Identify which cell holds the provided text, then report its (X, Y) central coordinate. 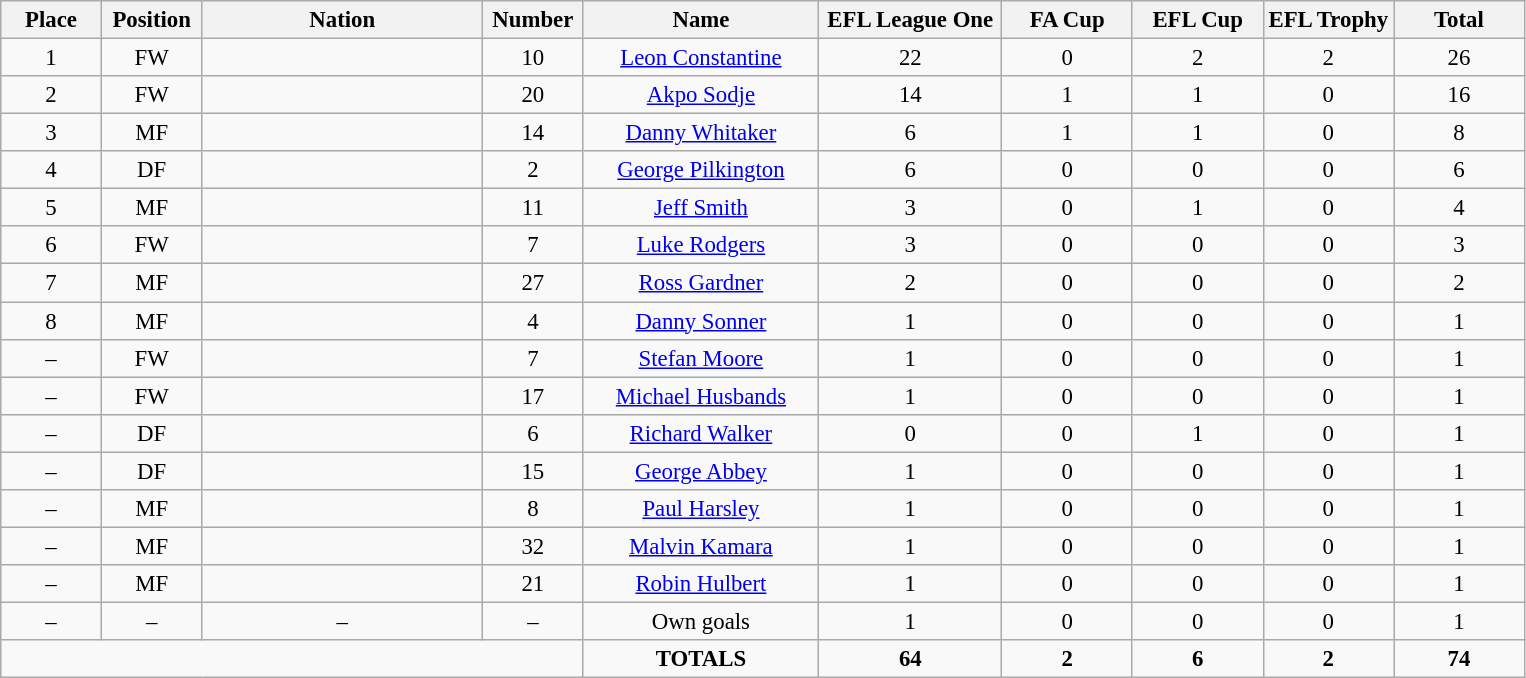
George Pilkington (701, 170)
22 (910, 58)
64 (910, 659)
EFL League One (910, 20)
Akpo Sodje (701, 95)
Robin Hulbert (701, 584)
Paul Harsley (701, 509)
32 (534, 546)
Own goals (701, 621)
Jeff Smith (701, 208)
15 (534, 471)
16 (1460, 95)
Danny Sonner (701, 321)
Danny Whitaker (701, 133)
Richard Walker (701, 433)
George Abbey (701, 471)
74 (1460, 659)
Michael Husbands (701, 396)
EFL Trophy (1328, 20)
26 (1460, 58)
Stefan Moore (701, 358)
5 (52, 208)
11 (534, 208)
Number (534, 20)
17 (534, 396)
10 (534, 58)
20 (534, 95)
EFL Cup (1198, 20)
Luke Rodgers (701, 245)
Place (52, 20)
Position (152, 20)
Ross Gardner (701, 283)
Nation (342, 20)
Name (701, 20)
Malvin Kamara (701, 546)
27 (534, 283)
TOTALS (701, 659)
FA Cup (1068, 20)
Total (1460, 20)
Leon Constantine (701, 58)
21 (534, 584)
